For the text-containing cell, return its midpoint in (x, y) coordinate format. 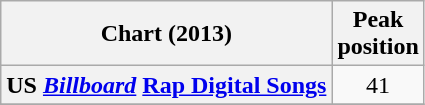
US Billboard Rap Digital Songs (166, 85)
Chart (2013) (166, 34)
41 (378, 85)
Peakposition (378, 34)
